From the cell containing the given text, extract its center point as [x, y] coordinate. 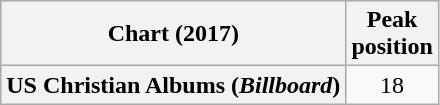
Peakposition [392, 34]
US Christian Albums (Billboard) [174, 85]
18 [392, 85]
Chart (2017) [174, 34]
